Pinpoint the cell where the given text exists, returning its [X, Y] midpoint coordinate. 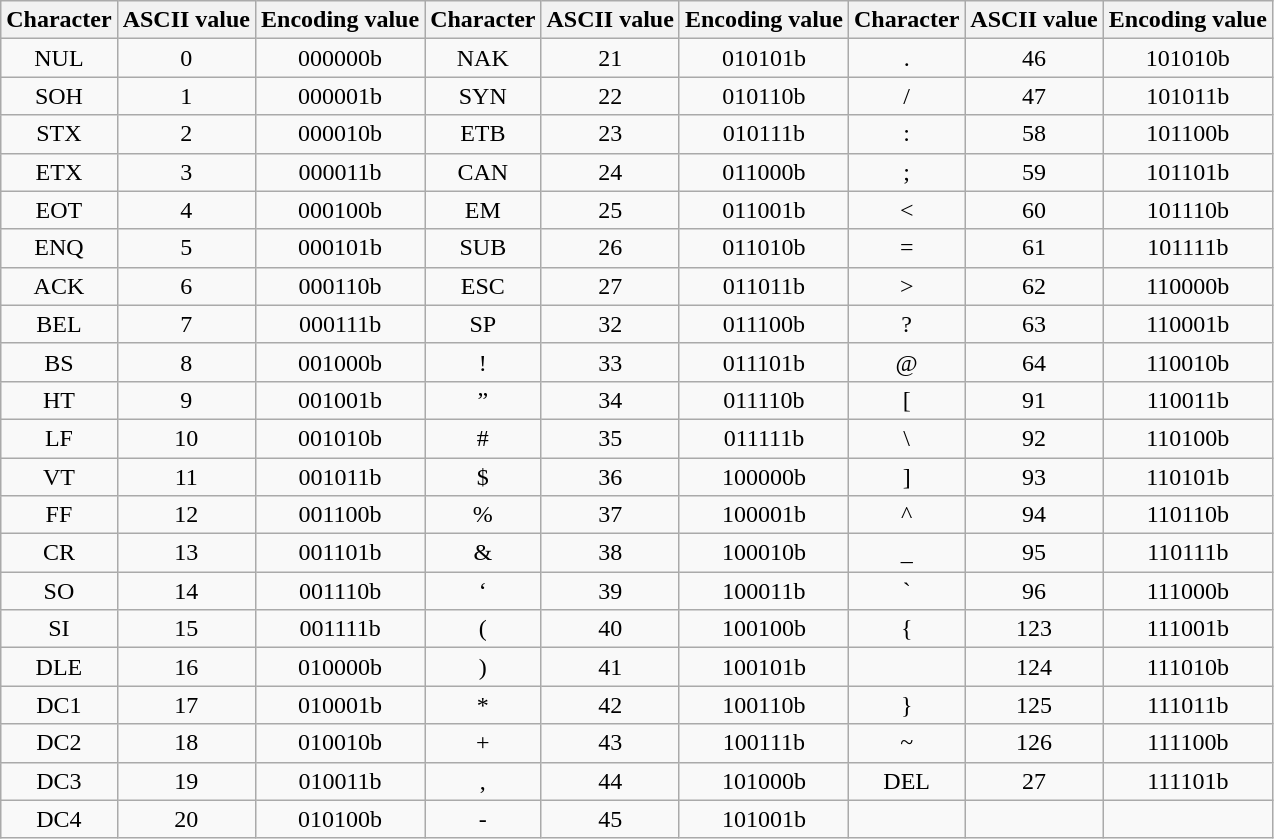
101001b [764, 819]
40 [610, 629]
( [483, 629]
FF [59, 515]
34 [610, 400]
7 [186, 324]
38 [610, 553]
100010b [764, 553]
19 [186, 781]
001000b [340, 362]
94 [1034, 515]
111001b [1188, 629]
4 [186, 210]
100111b [764, 743]
DC1 [59, 705]
011101b [764, 362]
# [483, 438]
37 [610, 515]
20 [186, 819]
DLE [59, 667]
41 [610, 667]
110001b [1188, 324]
33 [610, 362]
001110b [340, 591]
46 [1034, 58]
CAN [483, 172]
000001b [340, 96]
110101b [1188, 477]
100101b [764, 667]
18 [186, 743]
1 [186, 96]
101000b [764, 781]
100000b [764, 477]
3 [186, 172]
44 [610, 781]
101101b [1188, 172]
DC4 [59, 819]
110000b [1188, 286]
SYN [483, 96]
LF [59, 438]
_ [906, 553]
011001b [764, 210]
010000b [340, 667]
EM [483, 210]
010010b [340, 743]
^ [906, 515]
101100b [1188, 134]
111011b [1188, 705]
011000b [764, 172]
< [906, 210]
15 [186, 629]
13 [186, 553]
001111b [340, 629]
100011b [764, 591]
CR [59, 553]
111000b [1188, 591]
26 [610, 248]
100100b [764, 629]
001100b [340, 515]
5 [186, 248]
61 [1034, 248]
39 [610, 591]
% [483, 515]
VT [59, 477]
SUB [483, 248]
100001b [764, 515]
011110b [764, 400]
ETX [59, 172]
” [483, 400]
24 [610, 172]
010100b [340, 819]
110011b [1188, 400]
100110b [764, 705]
} [906, 705]
43 [610, 743]
12 [186, 515]
95 [1034, 553]
010111b [764, 134]
10 [186, 438]
BS [59, 362]
125 [1034, 705]
59 [1034, 172]
001011b [340, 477]
101010b [1188, 58]
NAK [483, 58]
111010b [1188, 667]
` [906, 591]
47 [1034, 96]
) [483, 667]
DEL [906, 781]
92 [1034, 438]
010110b [764, 96]
36 [610, 477]
BEL [59, 324]
110111b [1188, 553]
010101b [764, 58]
42 [610, 705]
110010b [1188, 362]
: [906, 134]
000100b [340, 210]
[ [906, 400]
60 [1034, 210]
14 [186, 591]
45 [610, 819]
NUL [59, 58]
SO [59, 591]
9 [186, 400]
63 [1034, 324]
011100b [764, 324]
0 [186, 58]
21 [610, 58]
. [906, 58]
000101b [340, 248]
11 [186, 477]
SOH [59, 96]
111100b [1188, 743]
? [906, 324]
96 [1034, 591]
17 [186, 705]
101110b [1188, 210]
16 [186, 667]
111101b [1188, 781]
001101b [340, 553]
124 [1034, 667]
35 [610, 438]
HT [59, 400]
- [483, 819]
ETB [483, 134]
ACK [59, 286]
011111b [764, 438]
STX [59, 134]
011010b [764, 248]
SI [59, 629]
ENQ [59, 248]
, [483, 781]
010001b [340, 705]
64 [1034, 362]
91 [1034, 400]
= [906, 248]
93 [1034, 477]
{ [906, 629]
@ [906, 362]
8 [186, 362]
001001b [340, 400]
58 [1034, 134]
DC2 [59, 743]
~ [906, 743]
ESC [483, 286]
101011b [1188, 96]
001010b [340, 438]
SP [483, 324]
23 [610, 134]
> [906, 286]
2 [186, 134]
123 [1034, 629]
25 [610, 210]
+ [483, 743]
110100b [1188, 438]
6 [186, 286]
* [483, 705]
; [906, 172]
& [483, 553]
62 [1034, 286]
110110b [1188, 515]
22 [610, 96]
/ [906, 96]
000110b [340, 286]
32 [610, 324]
‘ [483, 591]
DC3 [59, 781]
] [906, 477]
000000b [340, 58]
126 [1034, 743]
000111b [340, 324]
$ [483, 477]
101111b [1188, 248]
011011b [764, 286]
000011b [340, 172]
EOT [59, 210]
000010b [340, 134]
010011b [340, 781]
! [483, 362]
\ [906, 438]
